Search for the cell housing the specified text and yield its (x, y) center coordinate. 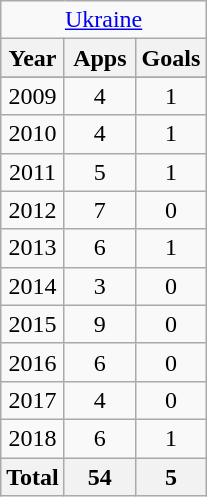
2012 (33, 210)
Apps (100, 58)
2018 (33, 438)
Goals (170, 58)
9 (100, 324)
2017 (33, 400)
2009 (33, 96)
Total (33, 477)
7 (100, 210)
Year (33, 58)
2010 (33, 134)
54 (100, 477)
2015 (33, 324)
2016 (33, 362)
3 (100, 286)
Ukraine (104, 20)
2014 (33, 286)
2013 (33, 248)
2011 (33, 172)
